For the text-containing cell, return its midpoint in (x, y) coordinate format. 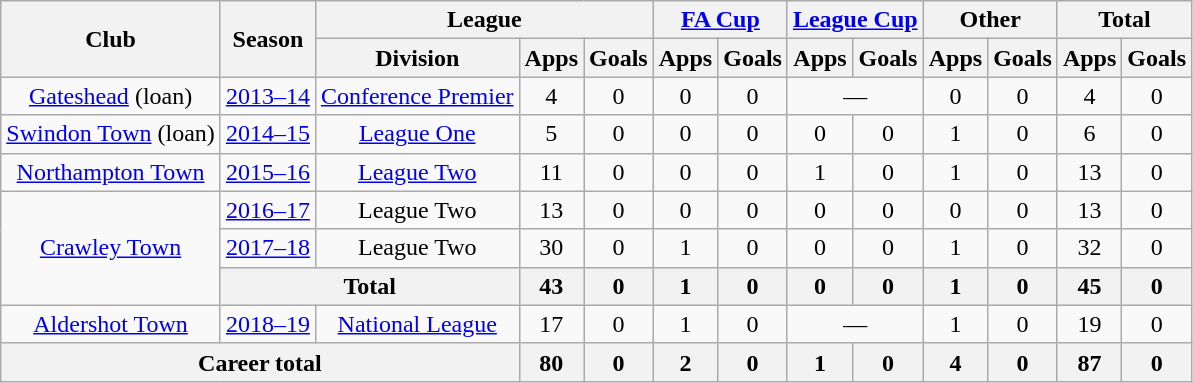
Season (268, 39)
11 (551, 172)
2017–18 (268, 248)
Conference Premier (417, 96)
Swindon Town (loan) (111, 134)
National League (417, 324)
17 (551, 324)
League Cup (855, 20)
FA Cup (720, 20)
League (484, 20)
Career total (260, 362)
Gateshead (loan) (111, 96)
30 (551, 248)
Crawley Town (111, 248)
2015–16 (268, 172)
Aldershot Town (111, 324)
32 (1089, 248)
Club (111, 39)
2016–17 (268, 210)
45 (1089, 286)
2018–19 (268, 324)
80 (551, 362)
2013–14 (268, 96)
87 (1089, 362)
43 (551, 286)
6 (1089, 134)
5 (551, 134)
2014–15 (268, 134)
19 (1089, 324)
League One (417, 134)
Division (417, 58)
Other (990, 20)
Northampton Town (111, 172)
2 (685, 362)
